From the cell containing the given text, extract its center point as (X, Y) coordinate. 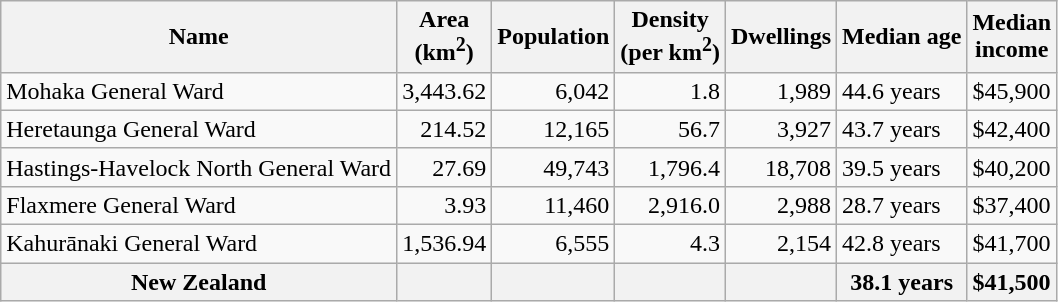
44.6 years (902, 91)
New Zealand (199, 282)
Density(per km2) (670, 37)
43.7 years (902, 129)
27.69 (444, 167)
Hastings-Havelock North General Ward (199, 167)
2,154 (780, 244)
Flaxmere General Ward (199, 205)
Heretaunga General Ward (199, 129)
Name (199, 37)
4.3 (670, 244)
49,743 (554, 167)
Kahurānaki General Ward (199, 244)
1,989 (780, 91)
1,796.4 (670, 167)
$40,200 (1012, 167)
11,460 (554, 205)
42.8 years (902, 244)
$42,400 (1012, 129)
Dwellings (780, 37)
28.7 years (902, 205)
$45,900 (1012, 91)
6,042 (554, 91)
Medianincome (1012, 37)
3,927 (780, 129)
Mohaka General Ward (199, 91)
$37,400 (1012, 205)
$41,700 (1012, 244)
$41,500 (1012, 282)
12,165 (554, 129)
Area(km2) (444, 37)
6,555 (554, 244)
2,988 (780, 205)
18,708 (780, 167)
38.1 years (902, 282)
Median age (902, 37)
56.7 (670, 129)
39.5 years (902, 167)
1.8 (670, 91)
Population (554, 37)
1,536.94 (444, 244)
2,916.0 (670, 205)
3.93 (444, 205)
214.52 (444, 129)
3,443.62 (444, 91)
